Search for the cell housing the specified text and yield its [x, y] center coordinate. 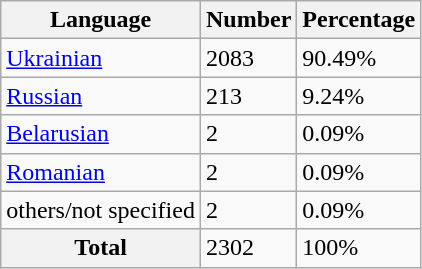
Number [248, 20]
2302 [248, 248]
2083 [248, 58]
100% [359, 248]
213 [248, 96]
Romanian [101, 172]
Language [101, 20]
Ukrainian [101, 58]
others/not specified [101, 210]
Belarusian [101, 134]
Russian [101, 96]
Percentage [359, 20]
9.24% [359, 96]
90.49% [359, 58]
Total [101, 248]
